Provide the (X, Y) coordinate of the cell's center where the given text is located.  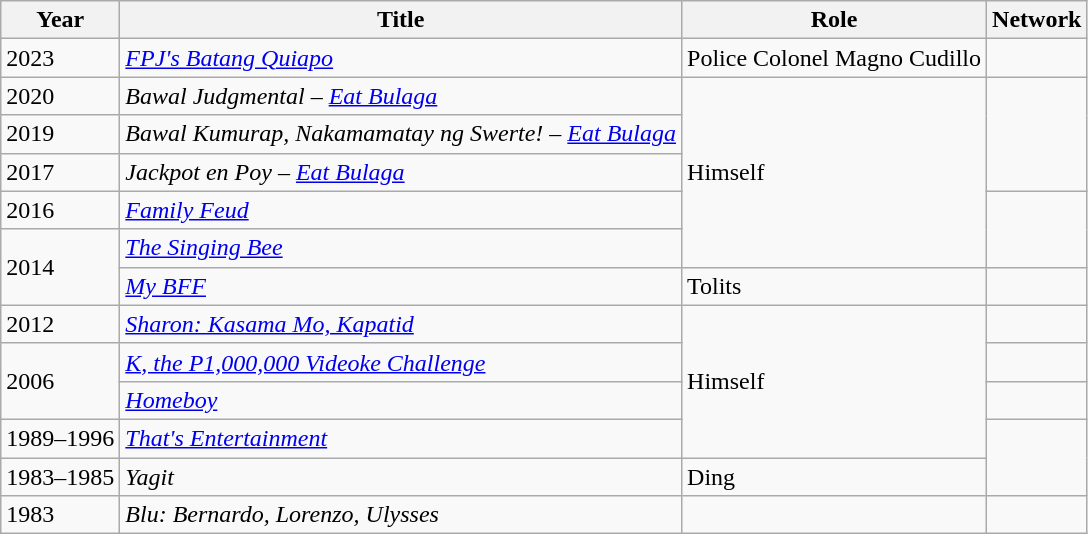
FPJ's Batang Quiapo (401, 58)
K, the P1,000,000 Videoke Challenge (401, 362)
Title (401, 20)
1983–1985 (60, 477)
Sharon: Kasama Mo, Kapatid (401, 324)
That's Entertainment (401, 438)
Jackpot en Poy – Eat Bulaga (401, 172)
1983 (60, 515)
Ding (834, 477)
Yagit (401, 477)
2012 (60, 324)
2017 (60, 172)
My BFF (401, 286)
The Singing Bee (401, 248)
Bawal Judgmental – Eat Bulaga (401, 96)
2023 (60, 58)
2014 (60, 267)
Blu: Bernardo, Lorenzo, Ulysses (401, 515)
2019 (60, 134)
Bawal Kumurap, Nakamamatay ng Swerte! – Eat Bulaga (401, 134)
2006 (60, 381)
Family Feud (401, 210)
Homeboy (401, 400)
2016 (60, 210)
Tolits (834, 286)
2020 (60, 96)
Role (834, 20)
1989–1996 (60, 438)
Police Colonel Magno Cudillo (834, 58)
Year (60, 20)
Network (1037, 20)
